Identify which cell holds the provided text, then report its (X, Y) central coordinate. 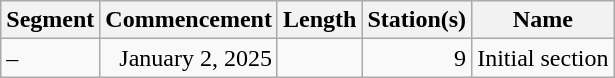
Name (543, 20)
Station(s) (417, 20)
January 2, 2025 (189, 58)
Commencement (189, 20)
Initial section (543, 58)
– (50, 58)
Segment (50, 20)
Length (319, 20)
9 (417, 58)
